From the cell containing the given text, extract its center point as (x, y) coordinate. 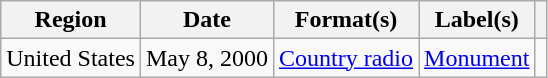
Monument (477, 58)
Label(s) (477, 20)
Country radio (346, 58)
May 8, 2000 (206, 58)
Region (71, 20)
Format(s) (346, 20)
Date (206, 20)
United States (71, 58)
